Identify which cell holds the provided text, then report its [X, Y] central coordinate. 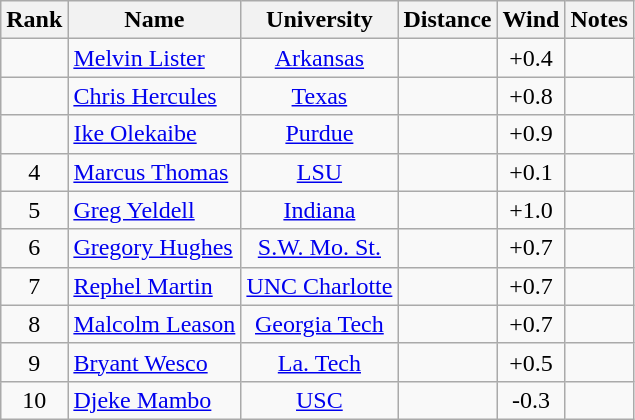
8 [34, 324]
+0.1 [531, 172]
5 [34, 210]
USC [320, 400]
Malcolm Leason [154, 324]
+1.0 [531, 210]
Gregory Hughes [154, 248]
9 [34, 362]
Rephel Martin [154, 286]
+0.8 [531, 96]
Rank [34, 20]
Marcus Thomas [154, 172]
University [320, 20]
Arkansas [320, 58]
Indiana [320, 210]
Greg Yeldell [154, 210]
Ike Olekaibe [154, 134]
Texas [320, 96]
Distance [448, 20]
Georgia Tech [320, 324]
4 [34, 172]
LSU [320, 172]
Bryant Wesco [154, 362]
S.W. Mo. St. [320, 248]
UNC Charlotte [320, 286]
La. Tech [320, 362]
Melvin Lister [154, 58]
10 [34, 400]
Purdue [320, 134]
Name [154, 20]
+0.5 [531, 362]
Chris Hercules [154, 96]
Notes [599, 20]
Wind [531, 20]
-0.3 [531, 400]
7 [34, 286]
Djeke Mambo [154, 400]
6 [34, 248]
+0.9 [531, 134]
+0.4 [531, 58]
